Scan for the cell matching the given text and deliver its (x, y) coordinate at center. 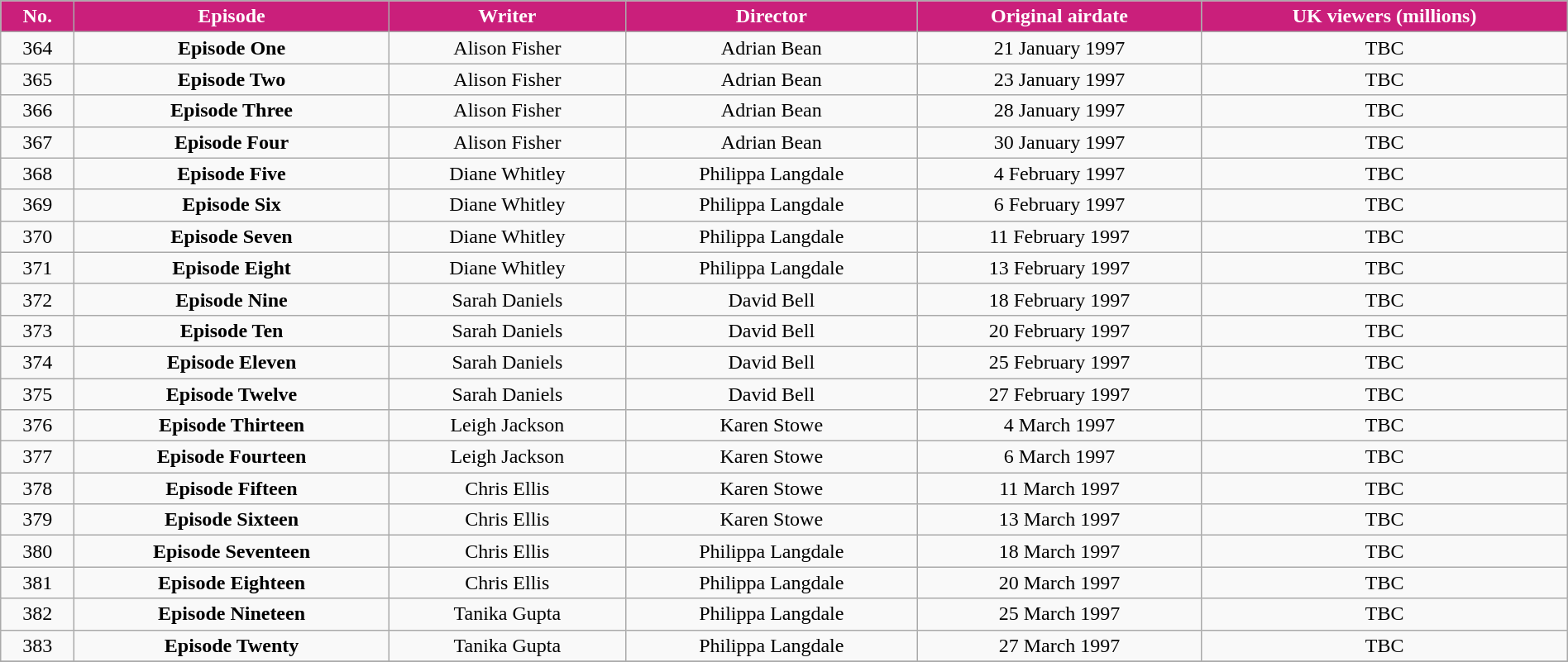
374 (38, 362)
11 March 1997 (1059, 488)
366 (38, 111)
380 (38, 551)
6 March 1997 (1059, 457)
Episode One (232, 48)
Episode Nine (232, 299)
Episode Two (232, 79)
Writer (507, 17)
Episode (232, 17)
Episode Seven (232, 236)
383 (38, 645)
373 (38, 331)
4 February 1997 (1059, 174)
18 February 1997 (1059, 299)
UK viewers (millions) (1384, 17)
375 (38, 394)
27 February 1997 (1059, 394)
No. (38, 17)
379 (38, 520)
Episode Ten (232, 331)
Episode Eleven (232, 362)
382 (38, 614)
Original airdate (1059, 17)
27 March 1997 (1059, 645)
21 January 1997 (1059, 48)
18 March 1997 (1059, 551)
378 (38, 488)
Episode Twelve (232, 394)
11 February 1997 (1059, 236)
30 January 1997 (1059, 142)
Episode Sixteen (232, 520)
Director (771, 17)
Episode Fifteen (232, 488)
Episode Twenty (232, 645)
25 March 1997 (1059, 614)
Episode Three (232, 111)
Episode Six (232, 205)
23 January 1997 (1059, 79)
Episode Thirteen (232, 426)
369 (38, 205)
Episode Nineteen (232, 614)
25 February 1997 (1059, 362)
368 (38, 174)
13 March 1997 (1059, 520)
364 (38, 48)
Episode Seventeen (232, 551)
Episode Eight (232, 268)
Episode Four (232, 142)
6 February 1997 (1059, 205)
Episode Eighteen (232, 583)
376 (38, 426)
381 (38, 583)
Episode Fourteen (232, 457)
4 March 1997 (1059, 426)
13 February 1997 (1059, 268)
28 January 1997 (1059, 111)
367 (38, 142)
372 (38, 299)
370 (38, 236)
377 (38, 457)
20 February 1997 (1059, 331)
365 (38, 79)
Episode Five (232, 174)
371 (38, 268)
20 March 1997 (1059, 583)
